Identify which cell holds the provided text, then report its (X, Y) central coordinate. 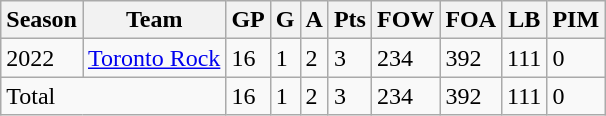
GP (248, 20)
LB (524, 20)
G (285, 20)
A (314, 20)
Season (42, 20)
Pts (350, 20)
FOW (405, 20)
Toronto Rock (154, 58)
2022 (42, 58)
Team (154, 20)
Total (114, 96)
FOA (471, 20)
PIM (576, 20)
